Determine the (X, Y) coordinate at the center of the cell enclosing the given text.  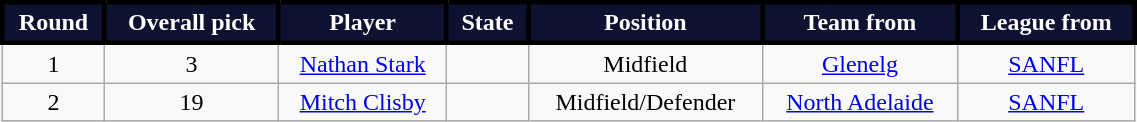
North Adelaide (860, 102)
League from (1046, 22)
3 (192, 63)
Overall pick (192, 22)
19 (192, 102)
Midfield (646, 63)
Mitch Clisby (362, 102)
State (488, 22)
Nathan Stark (362, 63)
Team from (860, 22)
2 (53, 102)
1 (53, 63)
Glenelg (860, 63)
Round (53, 22)
Midfield/Defender (646, 102)
Player (362, 22)
Position (646, 22)
